From the cell containing the given text, extract its center point as [X, Y] coordinate. 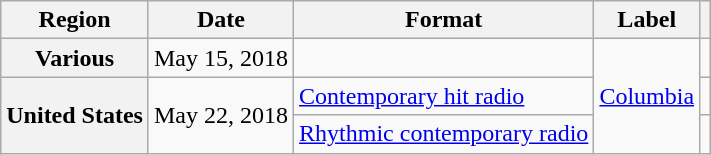
Label [647, 20]
Region [75, 20]
Columbia [647, 96]
May 15, 2018 [220, 58]
United States [75, 115]
May 22, 2018 [220, 115]
Rhythmic contemporary radio [444, 134]
Various [75, 58]
Contemporary hit radio [444, 96]
Date [220, 20]
Format [444, 20]
